Search for the cell housing the specified text and yield its (X, Y) center coordinate. 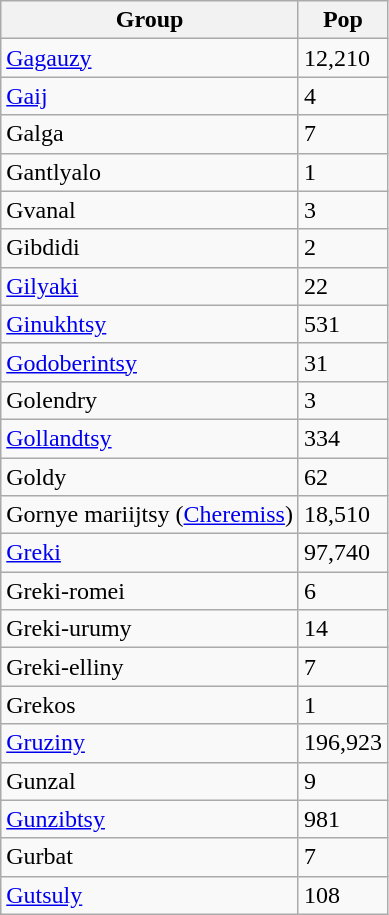
Gilyaki (150, 286)
Gaij (150, 96)
196,923 (342, 743)
Gunzal (150, 781)
22 (342, 286)
97,740 (342, 553)
31 (342, 362)
12,210 (342, 58)
Ginukhtsy (150, 324)
Golendry (150, 400)
Godoberintsy (150, 362)
981 (342, 819)
108 (342, 895)
Pop (342, 20)
Gollandtsy (150, 438)
Gvanal (150, 210)
4 (342, 96)
18,510 (342, 515)
Gagauzy (150, 58)
14 (342, 629)
Gibdidi (150, 248)
6 (342, 591)
Grekos (150, 705)
Gunzibtsy (150, 819)
Galga (150, 134)
9 (342, 781)
Gruziny (150, 743)
Greki-urumy (150, 629)
Group (150, 20)
Greki-romei (150, 591)
Greki-elliny (150, 667)
Gantlyalo (150, 172)
531 (342, 324)
Gurbat (150, 857)
334 (342, 438)
Greki (150, 553)
62 (342, 477)
Goldy (150, 477)
Gornye mariijtsy (Cheremiss) (150, 515)
2 (342, 248)
Gutsuly (150, 895)
